Detect which cell encompasses the target text, then output its [X, Y] center coordinate. 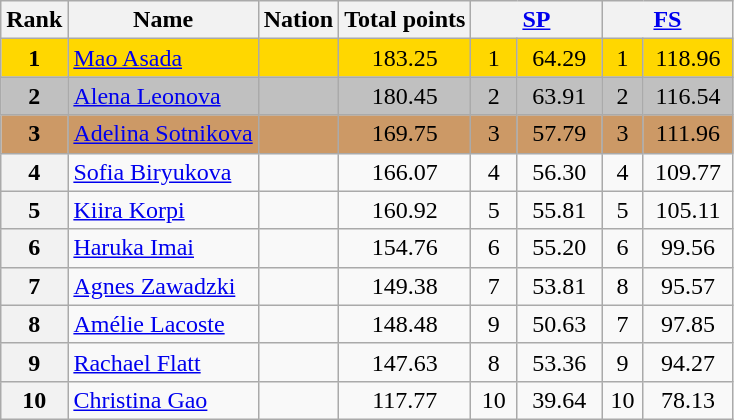
Rank [34, 20]
166.07 [405, 172]
39.64 [560, 400]
180.45 [405, 96]
Rachael Flatt [163, 362]
78.13 [688, 400]
50.63 [560, 324]
63.91 [560, 96]
55.20 [560, 248]
154.76 [405, 248]
SP [536, 20]
99.56 [688, 248]
Agnes Zawadzki [163, 286]
FS [668, 20]
Haruka Imai [163, 248]
105.11 [688, 210]
Name [163, 20]
64.29 [560, 58]
57.79 [560, 134]
149.38 [405, 286]
94.27 [688, 362]
Adelina Sotnikova [163, 134]
Christina Gao [163, 400]
Total points [405, 20]
Kiira Korpi [163, 210]
148.48 [405, 324]
95.57 [688, 286]
Nation [298, 20]
118.96 [688, 58]
147.63 [405, 362]
117.77 [405, 400]
Amélie Lacoste [163, 324]
97.85 [688, 324]
160.92 [405, 210]
116.54 [688, 96]
55.81 [560, 210]
111.96 [688, 134]
Sofia Biryukova [163, 172]
Mao Asada [163, 58]
53.81 [560, 286]
169.75 [405, 134]
183.25 [405, 58]
Alena Leonova [163, 96]
53.36 [560, 362]
56.30 [560, 172]
109.77 [688, 172]
